From the cell containing the given text, extract its center point as [X, Y] coordinate. 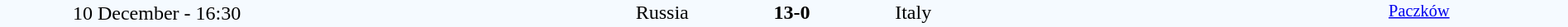
Paczków [1419, 13]
13-0 [791, 12]
10 December - 16:30 [157, 13]
Italy [1082, 12]
Russia [501, 12]
